Pinpoint the cell where the given text exists, returning its (X, Y) midpoint coordinate. 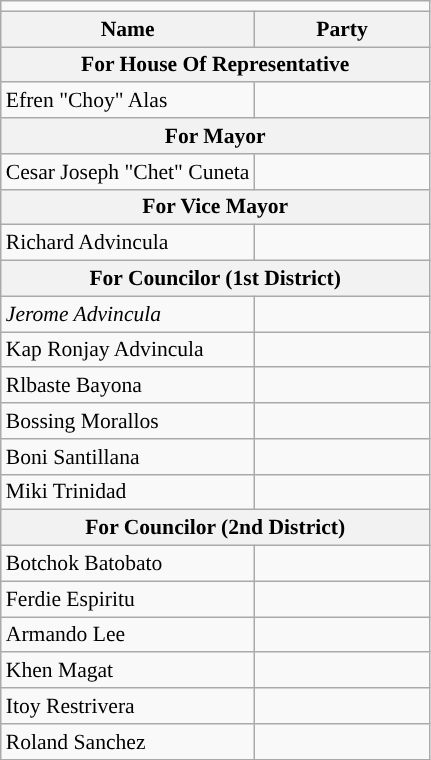
Ferdie Espiritu (128, 599)
Richard Advincula (128, 243)
Efren "Choy" Alas (128, 101)
Name (128, 29)
For Councilor (1st District) (216, 279)
Botchok Batobato (128, 564)
Cesar Joseph "Chet" Cuneta (128, 172)
Kap Ronjay Advincula (128, 350)
For House Of Representative (216, 65)
Armando Lee (128, 635)
Boni Santillana (128, 457)
For Councilor (2nd District) (216, 528)
Roland Sanchez (128, 742)
Rlbaste Bayona (128, 386)
Jerome Advincula (128, 314)
Bossing Morallos (128, 421)
Miki Trinidad (128, 492)
Party (342, 29)
Itoy Restrivera (128, 706)
For Mayor (216, 136)
For Vice Mayor (216, 207)
Khen Magat (128, 671)
